Search for the cell housing the specified text and yield its [X, Y] center coordinate. 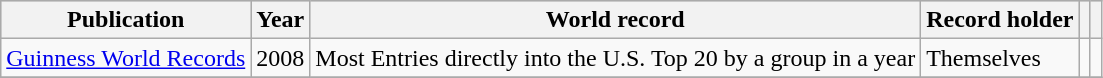
Record holder [1000, 20]
2008 [280, 58]
Most Entries directly into the U.S. Top 20 by a group in a year [616, 58]
Year [280, 20]
Publication [126, 20]
Guinness World Records [126, 58]
Themselves [1000, 58]
World record [616, 20]
